Determine the [x, y] coordinate at the center of the cell enclosing the given text.  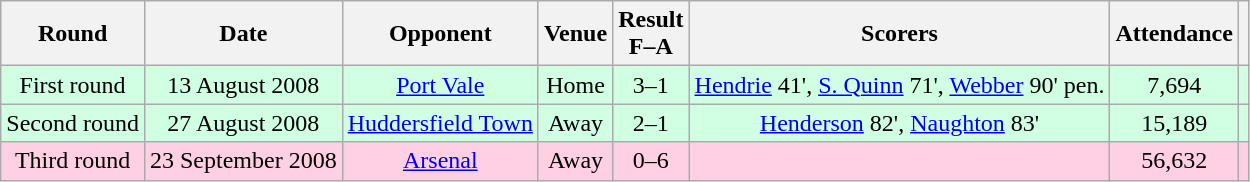
0–6 [651, 161]
7,694 [1174, 85]
Date [243, 34]
Attendance [1174, 34]
Round [73, 34]
15,189 [1174, 123]
ResultF–A [651, 34]
2–1 [651, 123]
Home [575, 85]
Second round [73, 123]
Opponent [440, 34]
23 September 2008 [243, 161]
Huddersfield Town [440, 123]
Venue [575, 34]
3–1 [651, 85]
Third round [73, 161]
27 August 2008 [243, 123]
Arsenal [440, 161]
First round [73, 85]
Henderson 82', Naughton 83' [900, 123]
Port Vale [440, 85]
Scorers [900, 34]
13 August 2008 [243, 85]
56,632 [1174, 161]
Hendrie 41', S. Quinn 71', Webber 90' pen. [900, 85]
